From the cell containing the given text, extract its center point as (x, y) coordinate. 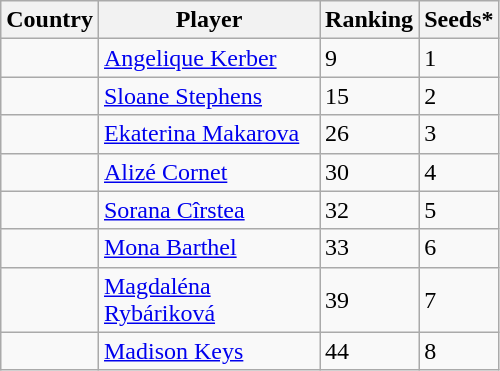
Angelique Kerber (208, 58)
Mona Barthel (208, 248)
8 (459, 351)
6 (459, 248)
9 (370, 58)
1 (459, 58)
Sorana Cîrstea (208, 210)
Seeds* (459, 20)
3 (459, 134)
15 (370, 96)
26 (370, 134)
33 (370, 248)
Sloane Stephens (208, 96)
7 (459, 300)
Player (208, 20)
Madison Keys (208, 351)
2 (459, 96)
44 (370, 351)
30 (370, 172)
5 (459, 210)
Ekaterina Makarova (208, 134)
Alizé Cornet (208, 172)
Ranking (370, 20)
4 (459, 172)
Magdaléna Rybáriková (208, 300)
32 (370, 210)
39 (370, 300)
Country (50, 20)
